Provide the [x, y] coordinate of the cell's center where the given text is located.  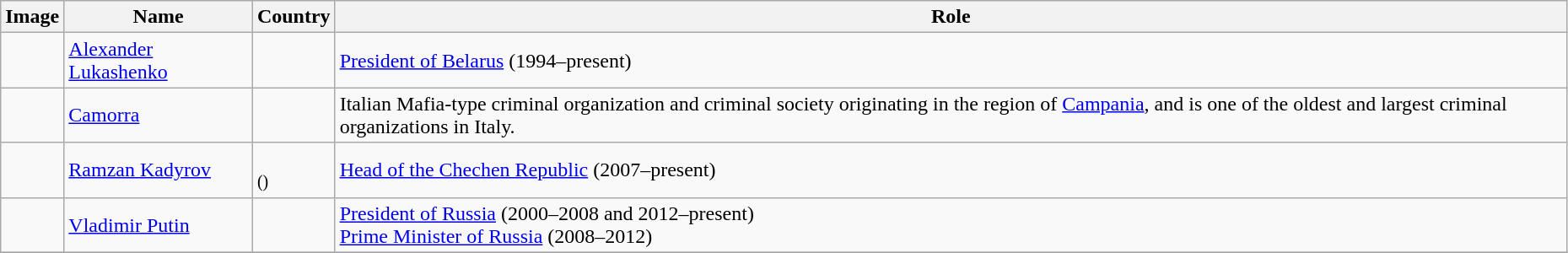
Head of the Chechen Republic (2007–present) [951, 170]
Role [951, 17]
Alexander Lukashenko [159, 61]
Ramzan Kadyrov [159, 170]
Vladimir Putin [159, 224]
Name [159, 17]
Camorra [159, 115]
President of Belarus (1994–present) [951, 61]
President of Russia (2000–2008 and 2012–present)Prime Minister of Russia (2008–2012) [951, 224]
Country [294, 17]
() [294, 170]
Image [32, 17]
